Provide the [X, Y] coordinate of the cell's center where the given text is located.  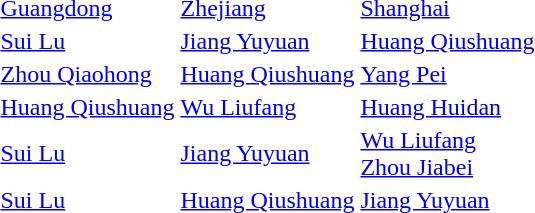
Huang Qiushuang [268, 74]
Wu Liufang [268, 107]
